Pinpoint the cell where the given text exists, returning its (x, y) midpoint coordinate. 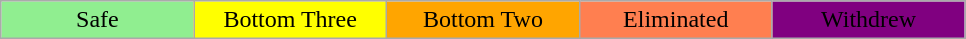
Withdrew (868, 20)
Bottom Two (484, 20)
Eliminated (676, 20)
Bottom Three (290, 20)
Safe (98, 20)
